From the cell containing the given text, extract its center point as (x, y) coordinate. 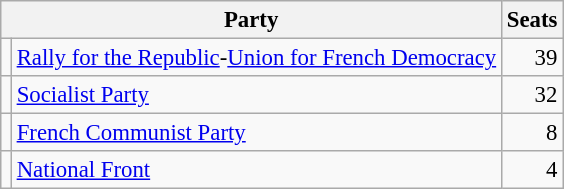
French Communist Party (256, 133)
39 (532, 58)
4 (532, 170)
Party (252, 20)
Rally for the Republic-Union for French Democracy (256, 58)
32 (532, 95)
National Front (256, 170)
8 (532, 133)
Socialist Party (256, 95)
Seats (532, 20)
